Capture the cell that displays the provided text and extract its (x, y) central coordinate. 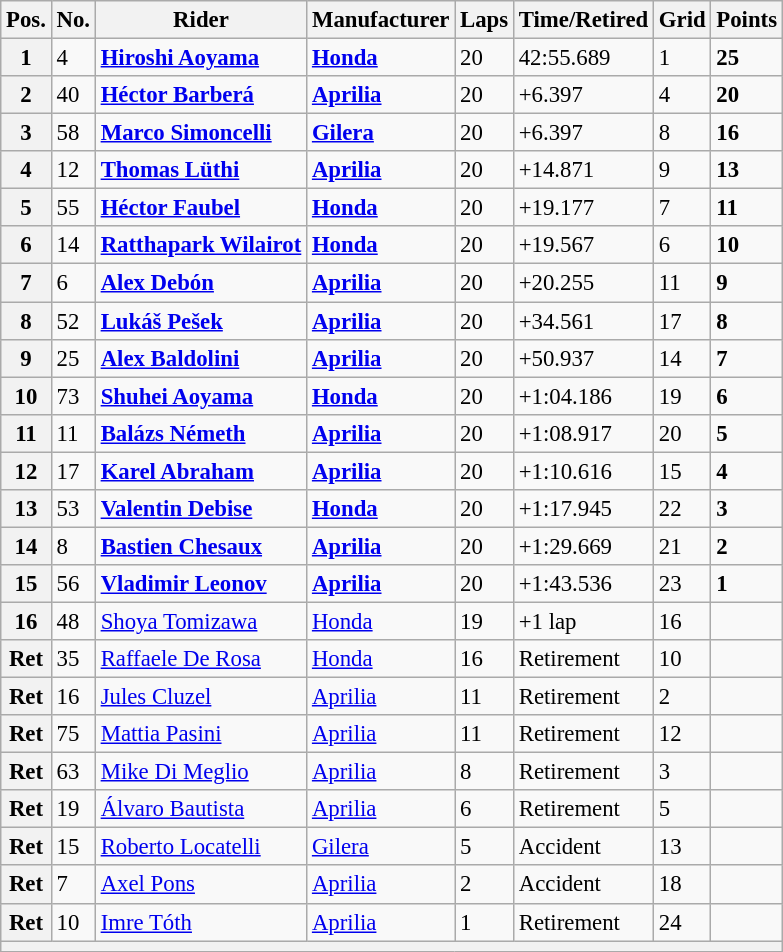
Shuhei Aoyama (200, 396)
Axel Pons (200, 885)
Laps (484, 20)
Imre Tóth (200, 922)
Shoya Tomizawa (200, 621)
Valentin Debise (200, 509)
Hiroshi Aoyama (200, 58)
No. (73, 20)
63 (73, 772)
+19.177 (583, 208)
Mike Di Meglio (200, 772)
40 (73, 95)
22 (682, 509)
Time/Retired (583, 20)
+1:29.669 (583, 546)
+1:08.917 (583, 433)
Ratthapark Wilairot (200, 245)
Vladimir Leonov (200, 584)
42:55.689 (583, 58)
21 (682, 546)
+1:43.536 (583, 584)
Thomas Lüthi (200, 170)
18 (682, 885)
+20.255 (583, 283)
58 (73, 133)
Héctor Faubel (200, 208)
48 (73, 621)
55 (73, 208)
Karel Abraham (200, 471)
+1 lap (583, 621)
+1:04.186 (583, 396)
Raffaele De Rosa (200, 659)
52 (73, 321)
Lukáš Pešek (200, 321)
Bastien Chesaux (200, 546)
35 (73, 659)
+19.567 (583, 245)
53 (73, 509)
Grid (682, 20)
Pos. (26, 20)
Manufacturer (381, 20)
+14.871 (583, 170)
75 (73, 734)
+1:10.616 (583, 471)
Alex Debón (200, 283)
Héctor Barberá (200, 95)
Álvaro Bautista (200, 809)
Points (746, 20)
+34.561 (583, 321)
23 (682, 584)
Rider (200, 20)
Alex Baldolini (200, 358)
Marco Simoncelli (200, 133)
24 (682, 922)
+1:17.945 (583, 509)
Balázs Németh (200, 433)
Mattia Pasini (200, 734)
56 (73, 584)
+50.937 (583, 358)
73 (73, 396)
Jules Cluzel (200, 697)
Roberto Locatelli (200, 847)
